Provide the (X, Y) coordinate of the cell's center where the given text is located.  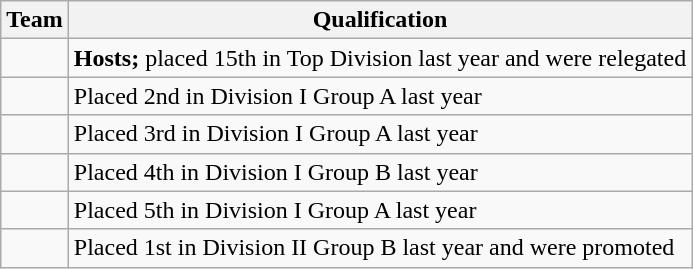
Qualification (380, 20)
Placed 4th in Division I Group B last year (380, 172)
Placed 2nd in Division I Group A last year (380, 96)
Placed 5th in Division I Group A last year (380, 210)
Placed 3rd in Division I Group A last year (380, 134)
Team (35, 20)
Hosts; placed 15th in Top Division last year and were relegated (380, 58)
Placed 1st in Division II Group B last year and were promoted (380, 248)
